Output the [x, y] coordinate of the center of the cell containing the given text.  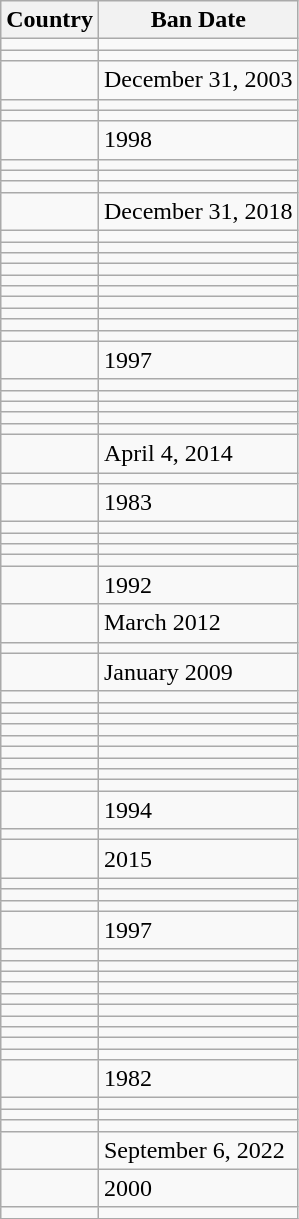
2015 [198, 859]
1982 [198, 1079]
1994 [198, 810]
1983 [198, 503]
December 31, 2018 [198, 211]
December 31, 2003 [198, 80]
1992 [198, 585]
Ban Date [198, 20]
September 6, 2022 [198, 1150]
1998 [198, 140]
January 2009 [198, 672]
2000 [198, 1188]
Country [50, 20]
March 2012 [198, 623]
April 4, 2014 [198, 453]
